Identify which cell holds the provided text, then report its [X, Y] central coordinate. 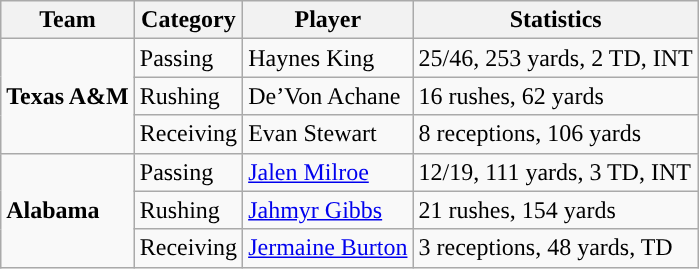
Evan Stewart [328, 134]
16 rushes, 62 yards [556, 96]
8 receptions, 106 yards [556, 134]
Player [328, 20]
Alabama [68, 210]
Jahmyr Gibbs [328, 210]
Haynes King [328, 58]
Jermaine Burton [328, 248]
Statistics [556, 20]
3 receptions, 48 yards, TD [556, 248]
21 rushes, 154 yards [556, 210]
Jalen Milroe [328, 172]
Texas A&M [68, 96]
Team [68, 20]
Category [188, 20]
25/46, 253 yards, 2 TD, INT [556, 58]
De’Von Achane [328, 96]
12/19, 111 yards, 3 TD, INT [556, 172]
